Identify which cell holds the provided text, then report its [x, y] central coordinate. 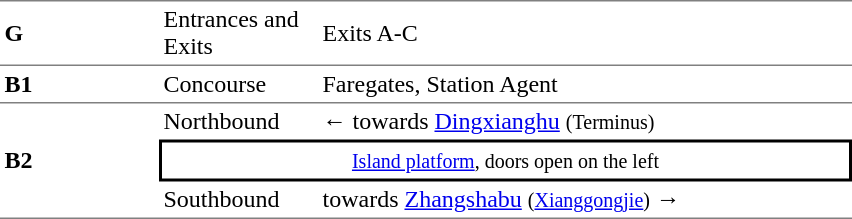
← towards Dingxianghu (Terminus) [585, 122]
G [80, 33]
Concourse [238, 85]
Northbound [238, 122]
B1 [80, 85]
Island platform, doors open on the left [506, 161]
Exits A-C [585, 33]
Faregates, Station Agent [585, 85]
Entrances and Exits [238, 33]
